Return the [X, Y] coordinate for the center point of the cell that contains the specified text.  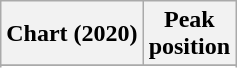
Peakposition [189, 34]
Chart (2020) [72, 34]
